Provide the (X, Y) coordinate of the cell's center where the given text is located.  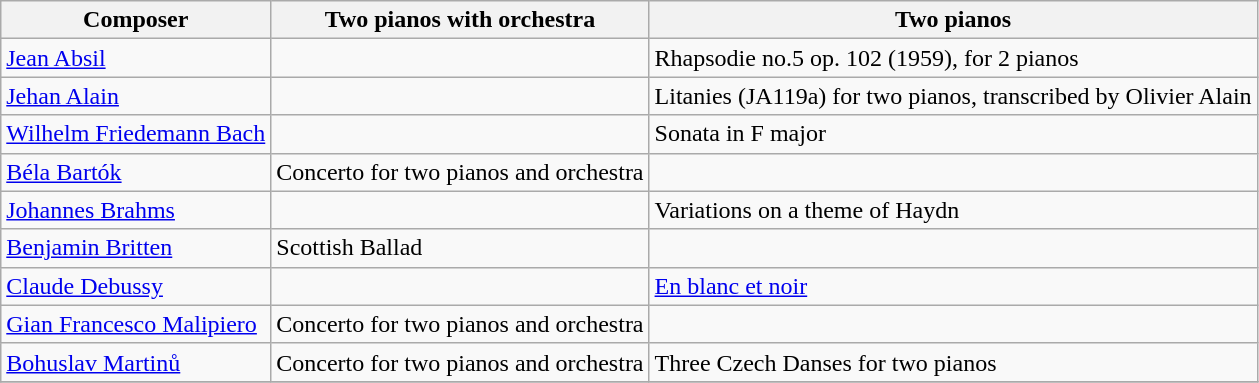
Claude Debussy (136, 286)
Wilhelm Friedemann Bach (136, 134)
Béla Bartók (136, 172)
Litanies (JA119a) for two pianos, transcribed by Olivier Alain (953, 96)
Jean Absil (136, 58)
Bohuslav Martinů (136, 362)
En blanc et noir (953, 286)
Scottish Ballad (460, 248)
Benjamin Britten (136, 248)
Variations on a theme of Haydn (953, 210)
Johannes Brahms (136, 210)
Sonata in F major (953, 134)
Rhapsodie no.5 op. 102 (1959), for 2 pianos (953, 58)
Gian Francesco Malipiero (136, 324)
Jehan Alain (136, 96)
Two pianos (953, 20)
Composer (136, 20)
Two pianos with orchestra (460, 20)
Three Czech Danses for two pianos (953, 362)
